Determine the [X, Y] coordinate at the center of the cell enclosing the given text.  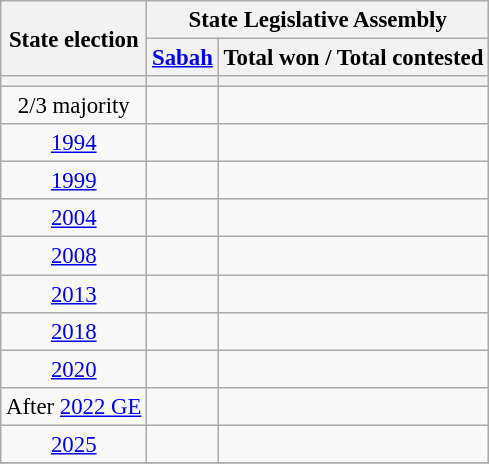
2020 [74, 369]
2004 [74, 219]
2/3 majority [74, 106]
State election [74, 38]
2018 [74, 331]
1994 [74, 143]
2013 [74, 294]
2008 [74, 256]
Total won / Total contested [354, 58]
1999 [74, 181]
State Legislative Assembly [318, 20]
After 2022 GE [74, 406]
Sabah [182, 58]
2025 [74, 444]
